Locate the cell with the specified text and output its (x, y) center coordinate. 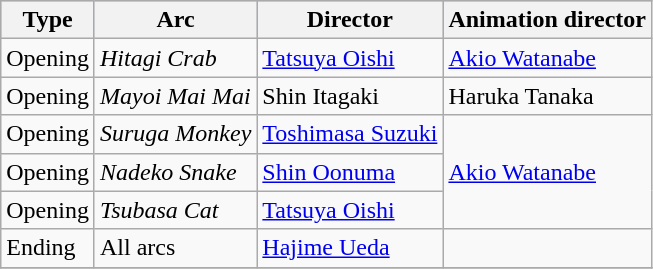
Hitagi Crab (175, 58)
Suruga Monkey (175, 134)
Ending (48, 248)
Tsubasa Cat (175, 210)
Director (350, 20)
Shin Oonuma (350, 172)
Arc (175, 20)
Animation director (548, 20)
Mayoi Mai Mai (175, 96)
Shin Itagaki (350, 96)
Hajime Ueda (350, 248)
Haruka Tanaka (548, 96)
All arcs (175, 248)
Type (48, 20)
Nadeko Snake (175, 172)
Toshimasa Suzuki (350, 134)
